Locate the cell with the specified text and output its [X, Y] center coordinate. 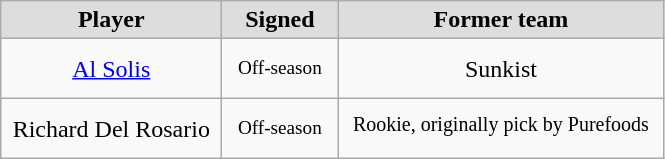
Rookie, originally pick by Purefoods [501, 129]
Signed [280, 20]
Al Solis [112, 69]
Richard Del Rosario [112, 129]
Former team [501, 20]
Sunkist [501, 69]
Player [112, 20]
